Scan for the cell matching the given text and deliver its (X, Y) coordinate at center. 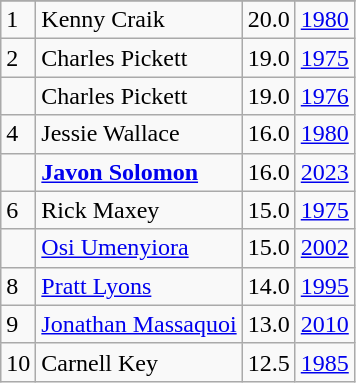
2 (18, 58)
Jessie Wallace (139, 134)
9 (18, 324)
12.5 (268, 362)
13.0 (268, 324)
20.0 (268, 20)
4 (18, 134)
2002 (324, 248)
10 (18, 362)
8 (18, 286)
1985 (324, 362)
Rick Maxey (139, 210)
2010 (324, 324)
1976 (324, 96)
Kenny Craik (139, 20)
14.0 (268, 286)
Javon Solomon (139, 172)
Osi Umenyiora (139, 248)
6 (18, 210)
Jonathan Massaquoi (139, 324)
1995 (324, 286)
2023 (324, 172)
Carnell Key (139, 362)
Pratt Lyons (139, 286)
1 (18, 20)
